Scan for the cell matching the given text and deliver its [X, Y] coordinate at center. 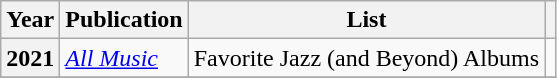
All Music [124, 58]
List [366, 20]
Favorite Jazz (and Beyond) Albums [366, 58]
Publication [124, 20]
2021 [30, 58]
Year [30, 20]
